Provide the [x, y] coordinate of the cell's center where the given text is located.  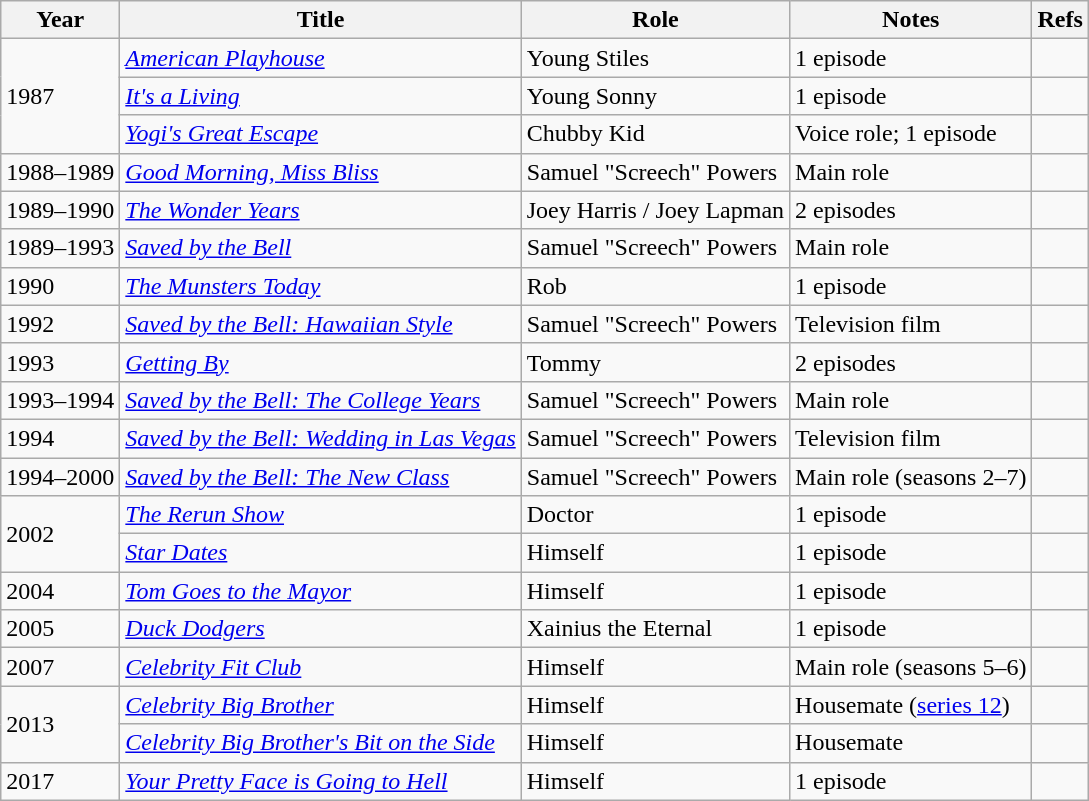
Celebrity Big Brother's Bit on the Side [320, 743]
Saved by the Bell: The College Years [320, 400]
Saved by the Bell [320, 248]
Rob [655, 286]
The Munsters Today [320, 286]
Notes [911, 20]
2013 [60, 724]
Tom Goes to the Mayor [320, 591]
Housemate [911, 743]
Good Morning, Miss Bliss [320, 172]
2007 [60, 667]
Getting By [320, 362]
Duck Dodgers [320, 629]
2005 [60, 629]
Main role (seasons 2–7) [911, 477]
Year [60, 20]
Star Dates [320, 553]
Saved by the Bell: Hawaiian Style [320, 324]
1993–1994 [60, 400]
Xainius the Eternal [655, 629]
1994–2000 [60, 477]
1988–1989 [60, 172]
Young Sonny [655, 96]
Celebrity Big Brother [320, 705]
Saved by the Bell: The New Class [320, 477]
The Rerun Show [320, 515]
1993 [60, 362]
Role [655, 20]
2004 [60, 591]
1987 [60, 96]
Doctor [655, 515]
Joey Harris / Joey Lapman [655, 210]
2002 [60, 534]
The Wonder Years [320, 210]
It's a Living [320, 96]
2017 [60, 781]
Young Stiles [655, 58]
Title [320, 20]
Chubby Kid [655, 134]
Refs [1060, 20]
American Playhouse [320, 58]
1989–1993 [60, 248]
Yogi's Great Escape [320, 134]
Celebrity Fit Club [320, 667]
Voice role; 1 episode [911, 134]
Saved by the Bell: Wedding in Las Vegas [320, 438]
Your Pretty Face is Going to Hell [320, 781]
Main role (seasons 5–6) [911, 667]
Tommy [655, 362]
1989–1990 [60, 210]
1992 [60, 324]
1994 [60, 438]
Housemate (series 12) [911, 705]
1990 [60, 286]
